Find where the given text appears and provide that cell's center as [x, y] coordinate. 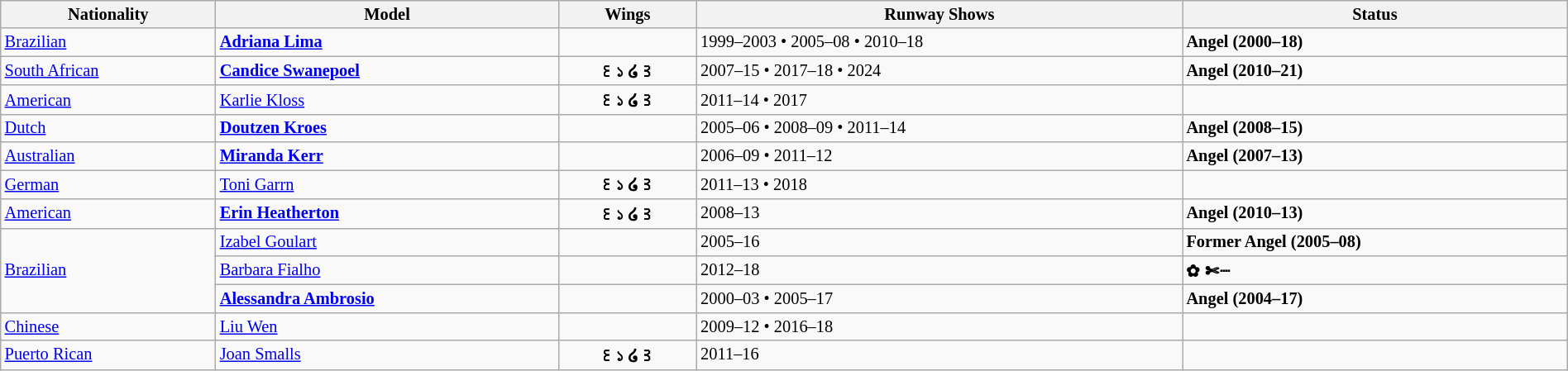
Candice Swanepoel [387, 71]
2011–14 • 2017 [939, 99]
2005–16 [939, 242]
Toni Garrn [387, 183]
1999–2003 • 2005–08 • 2010–18 [939, 42]
Alessandra Ambrosio [387, 298]
Liu Wen [387, 326]
2008–13 [939, 213]
✿ ✄┈ [1375, 269]
2011–13 • 2018 [939, 183]
German [108, 183]
Angel (2010–13) [1375, 213]
2011–16 [939, 355]
2012–18 [939, 269]
Angel (2010–21) [1375, 71]
2009–12 • 2016–18 [939, 326]
Runway Shows [939, 14]
Australian [108, 156]
Nationality [108, 14]
Chinese [108, 326]
Former Angel (2005–08) [1375, 242]
Erin Heatherton [387, 213]
2005–06 • 2008–09 • 2011–14 [939, 128]
Model [387, 14]
Puerto Rican [108, 355]
Status [1375, 14]
Wings [627, 14]
Angel (2007–13) [1375, 156]
Izabel Goulart [387, 242]
2007–15 • 2017–18 • 2024 [939, 71]
Adriana Lima [387, 42]
South African [108, 71]
Karlie Kloss [387, 99]
Dutch [108, 128]
Joan Smalls [387, 355]
2000–03 • 2005–17 [939, 298]
Angel (2008–15) [1375, 128]
Doutzen Kroes [387, 128]
Angel (2004–17) [1375, 298]
Barbara Fialho [387, 269]
Miranda Kerr [387, 156]
2006–09 • 2011–12 [939, 156]
Angel (2000–18) [1375, 42]
